Find where the given text appears and provide that cell's center as (X, Y) coordinate. 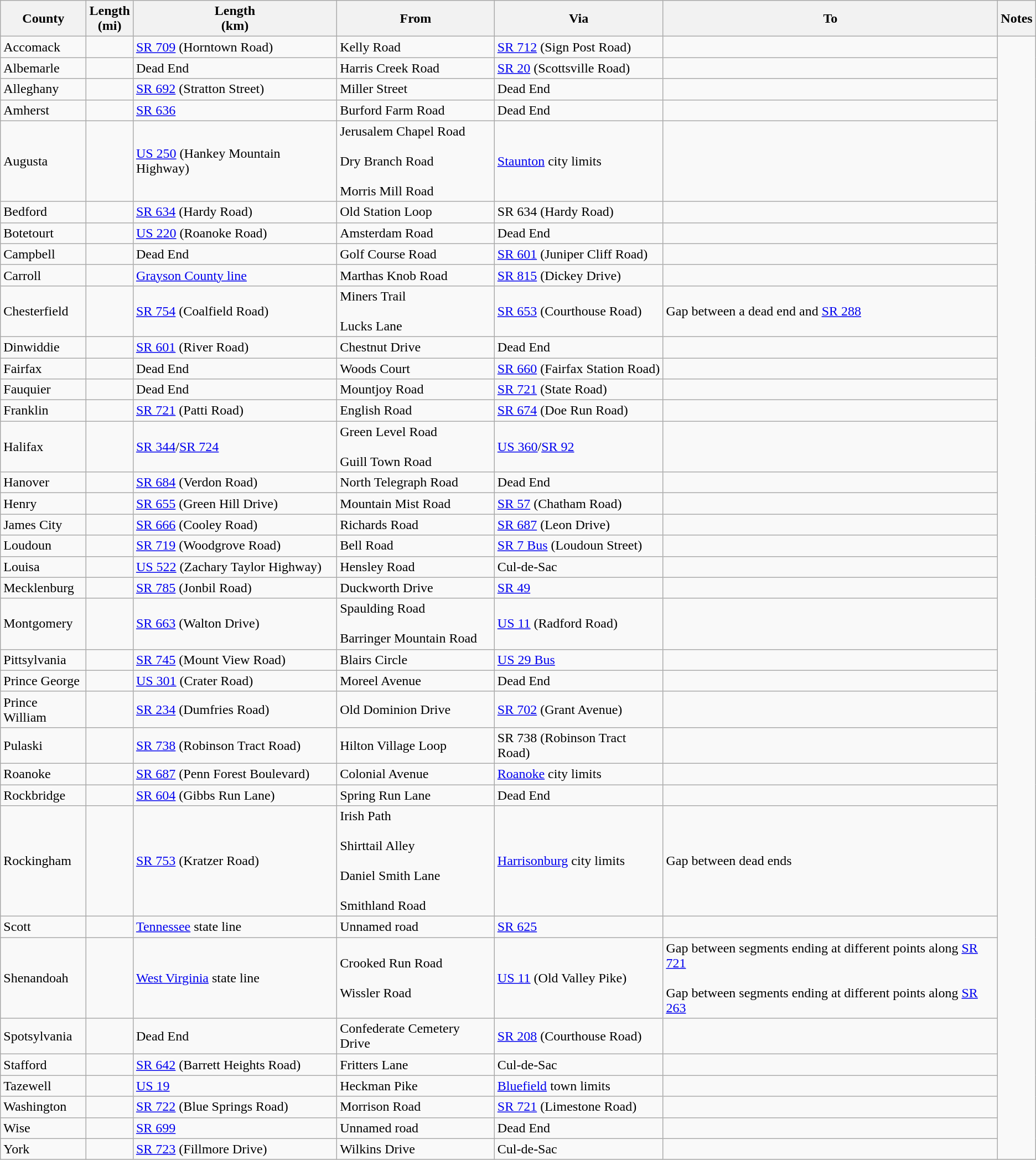
Gap between dead ends (830, 861)
SR 636 (235, 110)
Washington (43, 1107)
SR 745 (Mount View Road) (235, 660)
York (43, 1149)
Wise (43, 1128)
Pulaski (43, 745)
Franklin (43, 411)
SR 699 (235, 1128)
Confederate Cemetery Drive (416, 1036)
Prince George (43, 681)
US 11 (Radford Road) (579, 624)
SR 653 (Courthouse Road) (579, 311)
Heckman Pike (416, 1086)
Chestnut Drive (416, 347)
Mountain Mist Road (416, 504)
Loudoun (43, 546)
Botetourt (43, 233)
Blairs Circle (416, 660)
SR 674 (Doe Run Road) (579, 411)
Louisa (43, 567)
SR 709 (Horntown Road) (235, 47)
Shenandoah (43, 978)
SR 20 (Scottsville Road) (579, 68)
Old Dominion Drive (416, 710)
SR 208 (Courthouse Road) (579, 1036)
Wilkins Drive (416, 1149)
Hanover (43, 483)
Length(mi) (110, 19)
US 522 (Zachary Taylor Highway) (235, 567)
SR 604 (Gibbs Run Lane) (235, 795)
SR 344/SR 724 (235, 447)
US 29 Bus (579, 660)
Mountjoy Road (416, 390)
Irish PathShirttail AlleyDaniel Smith LaneSmithland Road (416, 861)
Jerusalem Chapel RoadDry Branch RoadMorris Mill Road (416, 161)
US 360/SR 92 (579, 447)
US 220 (Roanoke Road) (235, 233)
Prince William (43, 710)
Kelly Road (416, 47)
Spotsylvania (43, 1036)
Chesterfield (43, 311)
Fairfax (43, 368)
SR 753 (Kratzer Road) (235, 861)
Dinwiddie (43, 347)
Bedford (43, 212)
SR 754 (Coalfield Road) (235, 311)
Rockingham (43, 861)
SR 7 Bus (Loudoun Street) (579, 546)
SR 601 (River Road) (235, 347)
Alleghany (43, 89)
Hensley Road (416, 567)
Amherst (43, 110)
Bluefield town limits (579, 1086)
Grayson County line (235, 275)
US 11 (Old Valley Pike) (579, 978)
SR 785 (Jonbil Road) (235, 588)
SR 666 (Cooley Road) (235, 525)
Stafford (43, 1065)
SR 642 (Barrett Heights Road) (235, 1065)
Scott (43, 927)
SR 721 (State Road) (579, 390)
SR 684 (Verdon Road) (235, 483)
Montgomery (43, 624)
Spring Run Lane (416, 795)
SR 815 (Dickey Drive) (579, 275)
SR 721 (Patti Road) (235, 411)
SR 663 (Walton Drive) (235, 624)
Moreel Avenue (416, 681)
To (830, 19)
Staunton city limits (579, 161)
West Virginia state line (235, 978)
Tazewell (43, 1086)
Fauquier (43, 390)
US 19 (235, 1086)
Richards Road (416, 525)
SR 687 (Leon Drive) (579, 525)
SR 625 (579, 927)
Miller Street (416, 89)
Henry (43, 504)
Golf Course Road (416, 254)
Fritters Lane (416, 1065)
SR 660 (Fairfax Station Road) (579, 368)
English Road (416, 411)
Rockbridge (43, 795)
SR 723 (Fillmore Drive) (235, 1149)
Colonial Avenue (416, 774)
Mecklenburg (43, 588)
US 301 (Crater Road) (235, 681)
Duckworth Drive (416, 588)
Burford Farm Road (416, 110)
Marthas Knob Road (416, 275)
SR 721 (Limestone Road) (579, 1107)
Old Station Loop (416, 212)
Notes (1017, 19)
Harrisonburg city limits (579, 861)
Harris Creek Road (416, 68)
James City (43, 525)
Bell Road (416, 546)
Carroll (43, 275)
SR 234 (Dumfries Road) (235, 710)
Augusta (43, 161)
Morrison Road (416, 1107)
SR 702 (Grant Avenue) (579, 710)
Green Level RoadGuill Town Road (416, 447)
SR 719 (Woodgrove Road) (235, 546)
North Telegraph Road (416, 483)
Campbell (43, 254)
SR 722 (Blue Springs Road) (235, 1107)
Crooked Run RoadWissler Road (416, 978)
County (43, 19)
Halifax (43, 447)
SR 712 (Sign Post Road) (579, 47)
Tennessee state line (235, 927)
SR 692 (Stratton Street) (235, 89)
SR 601 (Juniper Cliff Road) (579, 254)
Gap between a dead end and SR 288 (830, 311)
US 250 (Hankey Mountain Highway) (235, 161)
Miners TrailLucks Lane (416, 311)
SR 687 (Penn Forest Boulevard) (235, 774)
Via (579, 19)
Woods Court (416, 368)
Roanoke (43, 774)
Hilton Village Loop (416, 745)
SR 57 (Chatham Road) (579, 504)
Albemarle (43, 68)
SR 49 (579, 588)
Pittsylvania (43, 660)
Length(km) (235, 19)
Gap between segments ending at different points along SR 721Gap between segments ending at different points along SR 263 (830, 978)
Accomack (43, 47)
Spaulding RoadBarringer Mountain Road (416, 624)
SR 655 (Green Hill Drive) (235, 504)
Roanoke city limits (579, 774)
Amsterdam Road (416, 233)
From (416, 19)
